Determine the [X, Y] coordinate at the center of the cell enclosing the given text.  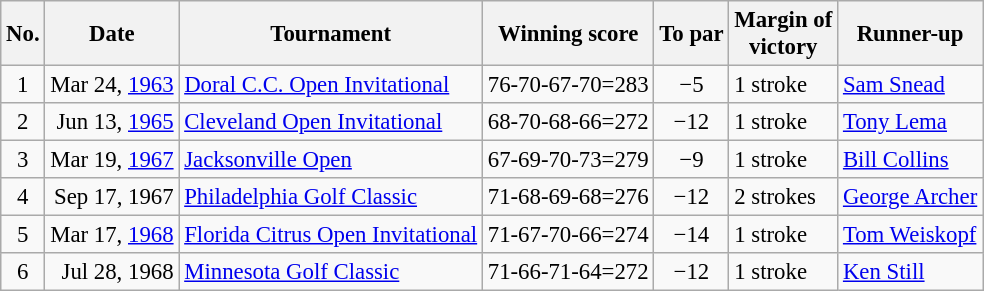
George Archer [910, 197]
Bill Collins [910, 160]
2 [23, 122]
5 [23, 235]
−9 [692, 160]
Mar 17, 1968 [112, 235]
−14 [692, 235]
Runner-up [910, 34]
Mar 24, 1963 [112, 85]
3 [23, 160]
Winning score [568, 34]
Florida Citrus Open Invitational [331, 235]
Sam Snead [910, 85]
4 [23, 197]
Margin ofvictory [784, 34]
Doral C.C. Open Invitational [331, 85]
Cleveland Open Invitational [331, 122]
1 [23, 85]
76-70-67-70=283 [568, 85]
To par [692, 34]
68-70-68-66=272 [568, 122]
Sep 17, 1967 [112, 197]
Mar 19, 1967 [112, 160]
No. [23, 34]
Tony Lema [910, 122]
Tournament [331, 34]
2 strokes [784, 197]
67-69-70-73=279 [568, 160]
−5 [692, 85]
71-68-69-68=276 [568, 197]
Philadelphia Golf Classic [331, 197]
Jacksonville Open [331, 160]
71-67-70-66=274 [568, 235]
Jun 13, 1965 [112, 122]
Tom Weiskopf [910, 235]
Date [112, 34]
